Return the (X, Y) coordinate for the center point of the cell that contains the specified text.  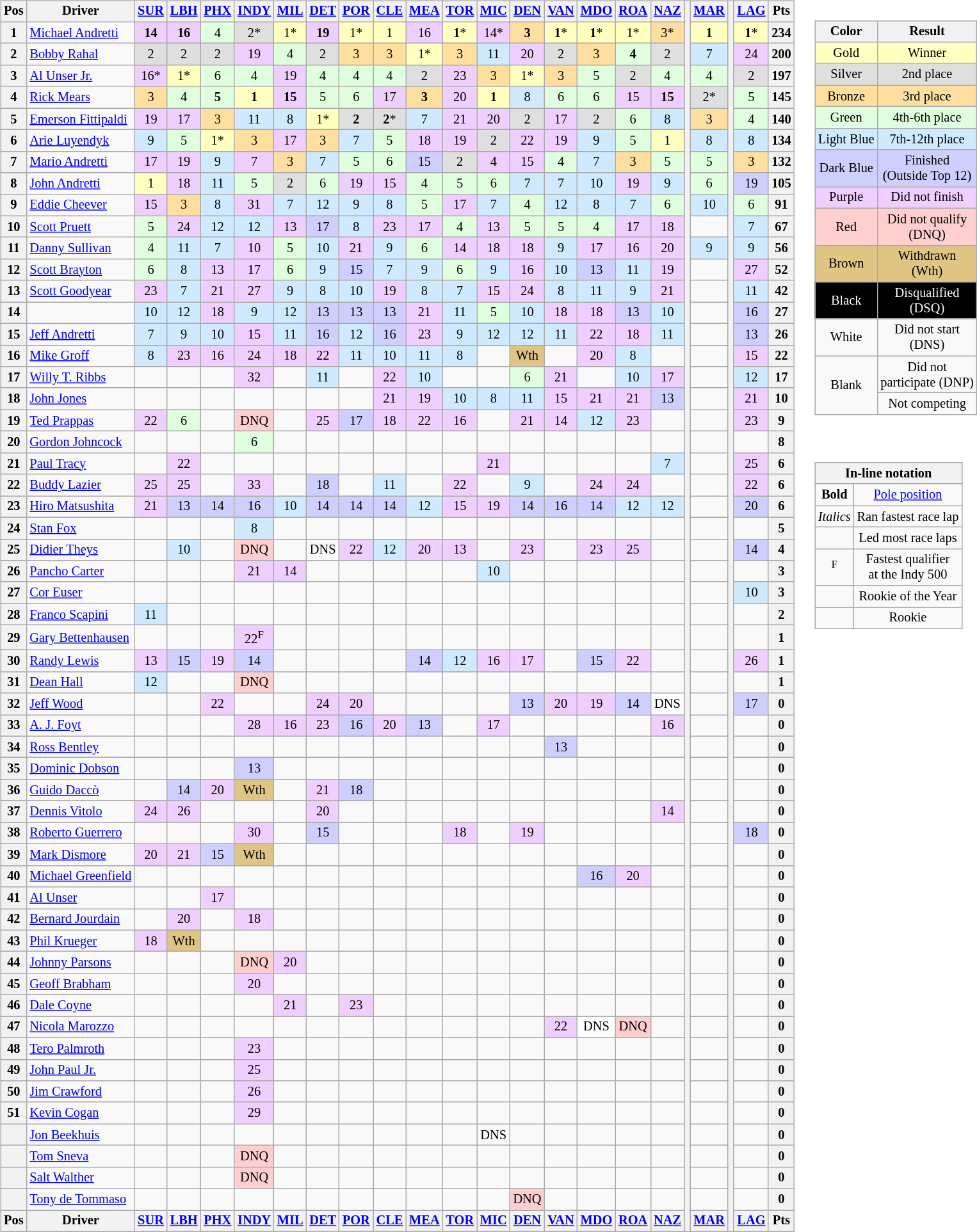
Scott Pruett (81, 227)
Ross Bentley (81, 747)
Buddy Lazier (81, 485)
Dean Hall (81, 682)
F (835, 567)
Hiro Matsushita (81, 507)
Jeff Wood (81, 704)
Eddie Cheever (81, 205)
Michael Greenfield (81, 876)
Bobby Rahal (81, 54)
91 (781, 205)
44 (13, 963)
Michael Andretti (81, 33)
Led most race laps (908, 538)
45 (13, 984)
Rookie of the Year (908, 596)
Winner (927, 53)
Red (846, 227)
Mike Groff (81, 356)
Withdrawn(Wth) (927, 264)
41 (13, 898)
John Jones (81, 399)
Willy T. Ribbs (81, 378)
Dennis Vitolo (81, 812)
Bold (835, 495)
Emerson Fittipaldi (81, 119)
Phil Krueger (81, 941)
Al Unser Jr. (81, 76)
Nicola Marozzo (81, 1027)
Paul Tracy (81, 463)
36 (13, 790)
3rd place (927, 96)
In-line notation (889, 474)
Cor Euser (81, 593)
Gordon Johncock (81, 442)
Light Blue (846, 139)
37 (13, 812)
Didier Theys (81, 550)
Black (846, 301)
2nd place (927, 74)
Pancho Carter (81, 572)
7th-12th place (927, 139)
Arie Luyendyk (81, 141)
Ran fastest race lap (908, 516)
Did not finish (927, 198)
Green (846, 118)
34 (13, 747)
Blank (846, 385)
Brown (846, 264)
Rookie (908, 618)
Finished(Outside Top 12) (927, 168)
Silver (846, 74)
Dominic Dobson (81, 769)
56 (781, 248)
Bernard Jourdain (81, 920)
Gold (846, 53)
52 (781, 270)
Jim Crawford (81, 1092)
Dale Coyne (81, 1005)
Roberto Guerrero (81, 833)
Dark Blue (846, 168)
14* (494, 33)
Pole position (908, 495)
John Paul Jr. (81, 1070)
Mark Dismore (81, 855)
Rick Mears (81, 97)
White (846, 337)
50 (13, 1092)
Johnny Parsons (81, 963)
Ted Prappas (81, 420)
Guido Daccò (81, 790)
Jon Beekhuis (81, 1135)
Scott Goodyear (81, 291)
22F (254, 637)
John Andretti (81, 184)
132 (781, 162)
4th-6th place (927, 118)
Danny Sullivan (81, 248)
16* (150, 76)
Salt Walther (81, 1178)
Purple (846, 198)
67 (781, 227)
40 (13, 876)
Italics (835, 516)
Did notparticipate (DNP) (927, 374)
Fastest qualifierat the Indy 500 (908, 567)
Result (927, 31)
Not competing (927, 404)
105 (781, 184)
Randy Lewis (81, 661)
Mario Andretti (81, 162)
Stan Fox (81, 528)
Al Unser (81, 898)
3* (667, 33)
Did not qualify(DNQ) (927, 227)
Tom Sneva (81, 1156)
200 (781, 54)
134 (781, 141)
Tero Palmroth (81, 1048)
35 (13, 769)
197 (781, 76)
43 (13, 941)
140 (781, 119)
Scott Brayton (81, 270)
47 (13, 1027)
Did not start(DNS) (927, 337)
Bronze (846, 96)
49 (13, 1070)
Jeff Andretti (81, 334)
46 (13, 1005)
Franco Scapini (81, 614)
Geoff Brabham (81, 984)
51 (13, 1113)
Disqualified(DSQ) (927, 301)
Gary Bettenhausen (81, 637)
A. J. Foyt (81, 726)
39 (13, 855)
Color (846, 31)
Kevin Cogan (81, 1113)
145 (781, 97)
48 (13, 1048)
234 (781, 33)
Tony de Tommaso (81, 1199)
38 (13, 833)
